Search for the cell housing the specified text and yield its (x, y) center coordinate. 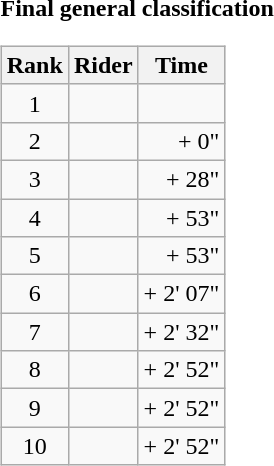
9 (34, 408)
1 (34, 103)
7 (34, 332)
8 (34, 370)
2 (34, 141)
Time (182, 65)
+ 28" (182, 179)
Rank (34, 65)
4 (34, 217)
+ 2' 07" (182, 294)
+ 2' 32" (182, 332)
10 (34, 446)
3 (34, 179)
5 (34, 256)
+ 0" (182, 141)
6 (34, 294)
Rider (103, 65)
